For the text-containing cell, return its midpoint in (X, Y) coordinate format. 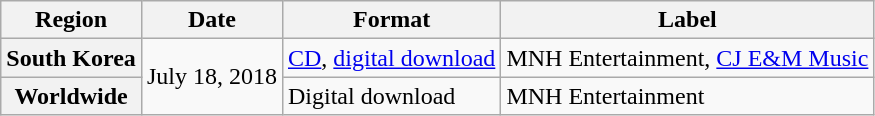
Label (688, 20)
CD, digital download (391, 58)
South Korea (72, 58)
MNH Entertainment, CJ E&M Music (688, 58)
MNH Entertainment (688, 96)
Region (72, 20)
Digital download (391, 96)
Format (391, 20)
Date (212, 20)
Worldwide (72, 96)
July 18, 2018 (212, 77)
